For the text-containing cell, return its midpoint in (X, Y) coordinate format. 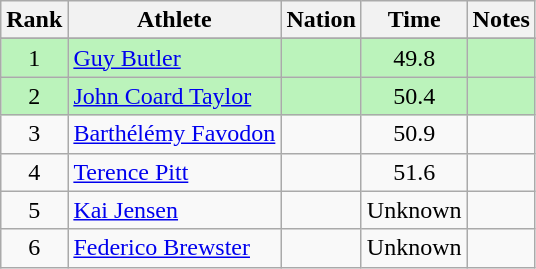
2 (34, 96)
Rank (34, 20)
51.6 (414, 172)
Time (414, 20)
Nation (321, 20)
Kai Jensen (174, 210)
Barthélémy Favodon (174, 134)
50.9 (414, 134)
Athlete (174, 20)
49.8 (414, 58)
1 (34, 58)
Terence Pitt (174, 172)
Guy Butler (174, 58)
Notes (501, 20)
John Coard Taylor (174, 96)
50.4 (414, 96)
5 (34, 210)
Federico Brewster (174, 248)
4 (34, 172)
6 (34, 248)
3 (34, 134)
